Extract the [X, Y] coordinate from the center of the cell holding the provided text.  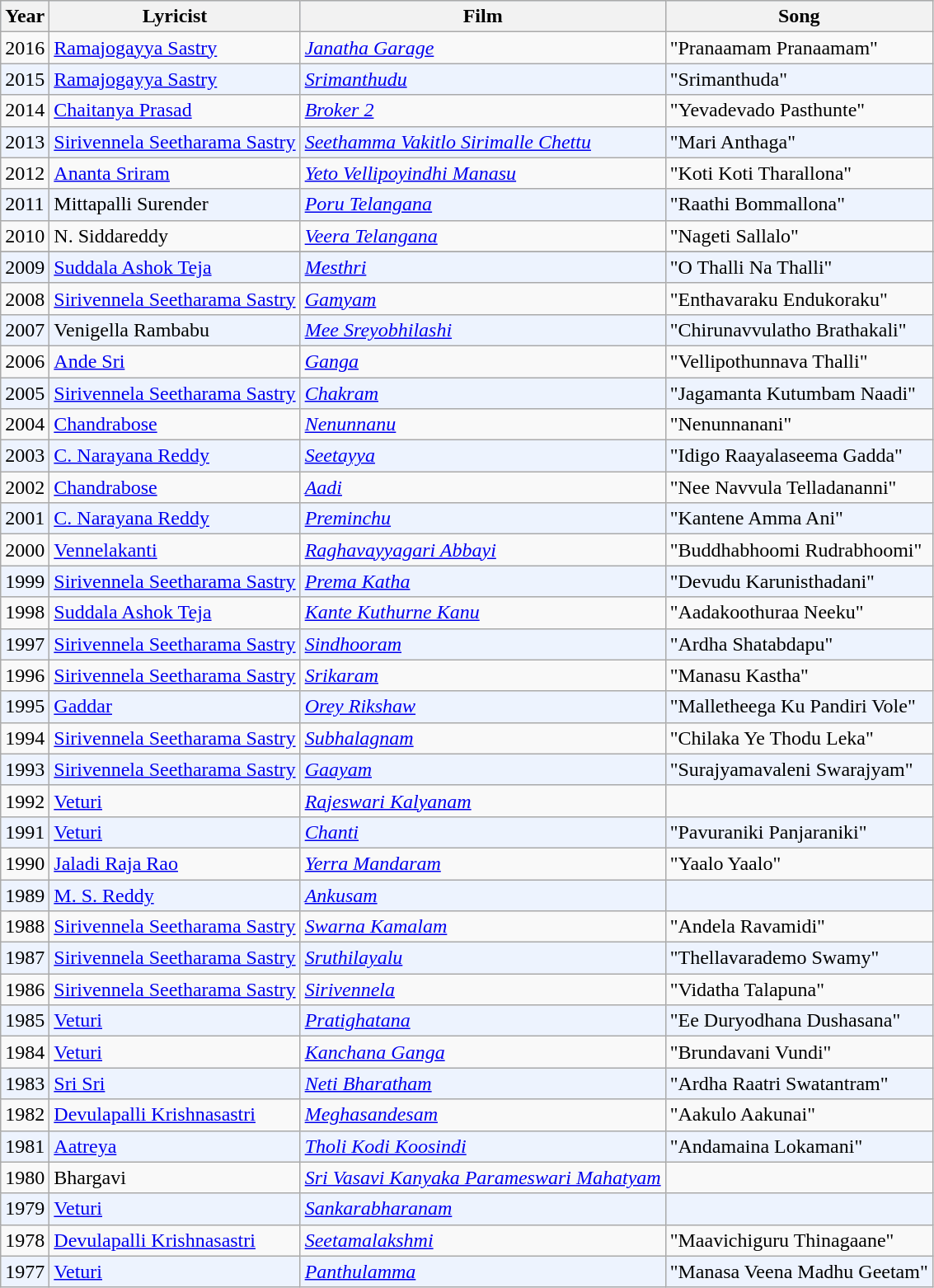
1982 [25, 1115]
Chanti [483, 832]
"Mari Anthaga" [799, 142]
Sruthilayalu [483, 958]
Year [25, 16]
2002 [25, 487]
Srimanthudu [483, 79]
2004 [25, 425]
Sri Vasavi Kanyaka Parameswari Mahatyam [483, 1178]
1992 [25, 801]
1995 [25, 707]
"Surajyamavaleni Swarajyam" [799, 769]
1980 [25, 1178]
Srikaram [483, 675]
"Ardha Raatri Swatantram" [799, 1084]
"Malletheega Ku Pandiri Vole" [799, 707]
1985 [25, 1021]
Vennelakanti [175, 550]
Raghavayyagari Abbayi [483, 550]
1983 [25, 1084]
Tholi Kodi Koosindi [483, 1146]
1979 [25, 1209]
1989 [25, 895]
"Chirunavvulatho Brathakali" [799, 330]
"Ee Duryodhana Dushasana" [799, 1021]
"Nee Navvula Telladananni" [799, 487]
2011 [25, 204]
Janatha Garage [483, 48]
Chakram [483, 393]
1987 [25, 958]
"Brundavani Vundi" [799, 1052]
"Pavuraniki Panjaraniki" [799, 832]
Gamyam [483, 298]
Bhargavi [175, 1178]
Ande Sri [175, 361]
"Enthavaraku Endukoraku" [799, 298]
2005 [25, 393]
"Aakulo Aakunai" [799, 1115]
Ankusam [483, 895]
2013 [25, 142]
"Vellipothunnava Thalli" [799, 361]
Sindhooram [483, 644]
N. Siddareddy [175, 236]
2010 [25, 236]
2016 [25, 48]
"Andamaina Lokamani" [799, 1146]
"Aadakoothuraa Neeku" [799, 613]
Mittapalli Surender [175, 204]
1996 [25, 675]
"Raathi Bommallona" [799, 204]
"Vidatha Talapuna" [799, 990]
Subhalagnam [483, 738]
Sirivennela [483, 990]
Nenunnanu [483, 425]
Ganga [483, 361]
Sankarabharanam [483, 1209]
"Yaalo Yaalo" [799, 863]
Yeto Vellipoyindhi Manasu [483, 173]
Jaladi Raja Rao [175, 863]
"Chilaka Ye Thodu Leka" [799, 738]
M. S. Reddy [175, 895]
1994 [25, 738]
"Andela Ravamidi" [799, 927]
Lyricist [175, 16]
"Thellavarademo Swamy" [799, 958]
Kante Kuthurne Kanu [483, 613]
"Devudu Karunisthadani" [799, 581]
1984 [25, 1052]
Film [483, 16]
Seetayya [483, 456]
"Pranaamam Pranaamam" [799, 48]
2007 [25, 330]
"O Thalli Na Thalli" [799, 267]
"Nageti Sallalo" [799, 236]
Sri Sri [175, 1084]
Pratighatana [483, 1021]
"Koti Koti Tharallona" [799, 173]
"Buddhabhoomi Rudrabhoomi" [799, 550]
1977 [25, 1272]
Swarna Kamalam [483, 927]
"Jagamanta Kutumbam Naadi" [799, 393]
2009 [25, 267]
"Manasu Kastha" [799, 675]
"Manasa Veena Madhu Geetam" [799, 1272]
Mesthri [483, 267]
"Maavichiguru Thinagaane" [799, 1240]
2003 [25, 456]
Kanchana Ganga [483, 1052]
Orey Rikshaw [483, 707]
Poru Telangana [483, 204]
"Kantene Amma Ani" [799, 519]
"Ardha Shatabdapu" [799, 644]
Mee Sreyobhilashi [483, 330]
Chaitanya Prasad [175, 110]
Yerra Mandaram [483, 863]
1997 [25, 644]
1981 [25, 1146]
Aatreya [175, 1146]
Seethamma Vakitlo Sirimalle Chettu [483, 142]
2012 [25, 173]
Preminchu [483, 519]
"Nenunnanani" [799, 425]
"Srimanthuda" [799, 79]
Venigella Rambabu [175, 330]
2015 [25, 79]
Veera Telangana [483, 236]
1988 [25, 927]
2006 [25, 361]
2008 [25, 298]
1993 [25, 769]
Song [799, 16]
Broker 2 [483, 110]
"Idigo Raayalaseema Gadda" [799, 456]
1991 [25, 832]
1990 [25, 863]
Panthulamma [483, 1272]
Meghasandesam [483, 1115]
2001 [25, 519]
"Yevadevado Pasthunte" [799, 110]
Neti Bharatham [483, 1084]
1998 [25, 613]
Gaddar [175, 707]
1999 [25, 581]
1986 [25, 990]
Seetamalakshmi [483, 1240]
1978 [25, 1240]
2014 [25, 110]
Ananta Sriram [175, 173]
Prema Katha [483, 581]
Gaayam [483, 769]
2000 [25, 550]
Rajeswari Kalyanam [483, 801]
Aadi [483, 487]
